Locate the cell with the specified text and output its (x, y) center coordinate. 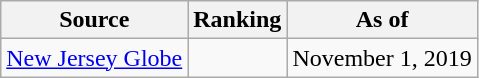
As of (382, 20)
New Jersey Globe (94, 58)
Ranking (238, 20)
November 1, 2019 (382, 58)
Source (94, 20)
